Output the [x, y] coordinate of the center of the cell containing the given text.  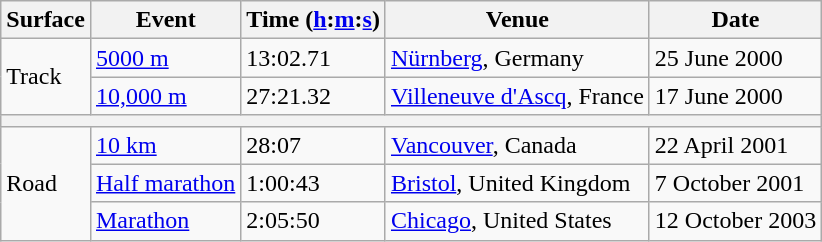
Vancouver, Canada [517, 145]
12 October 2003 [735, 221]
10 km [165, 145]
Venue [517, 20]
Marathon [165, 221]
5000 m [165, 58]
22 April 2001 [735, 145]
Event [165, 20]
28:07 [314, 145]
17 June 2000 [735, 96]
7 October 2001 [735, 183]
Nürnberg, Germany [517, 58]
Date [735, 20]
Villeneuve d'Ascq, France [517, 96]
27:21.32 [314, 96]
Surface [46, 20]
25 June 2000 [735, 58]
Track [46, 77]
Time (h:m:s) [314, 20]
13:02.71 [314, 58]
Bristol, United Kingdom [517, 183]
Half marathon [165, 183]
10,000 m [165, 96]
Chicago, United States [517, 221]
2:05:50 [314, 221]
1:00:43 [314, 183]
Road [46, 183]
